Extract the (X, Y) coordinate from the center of the cell holding the provided text.  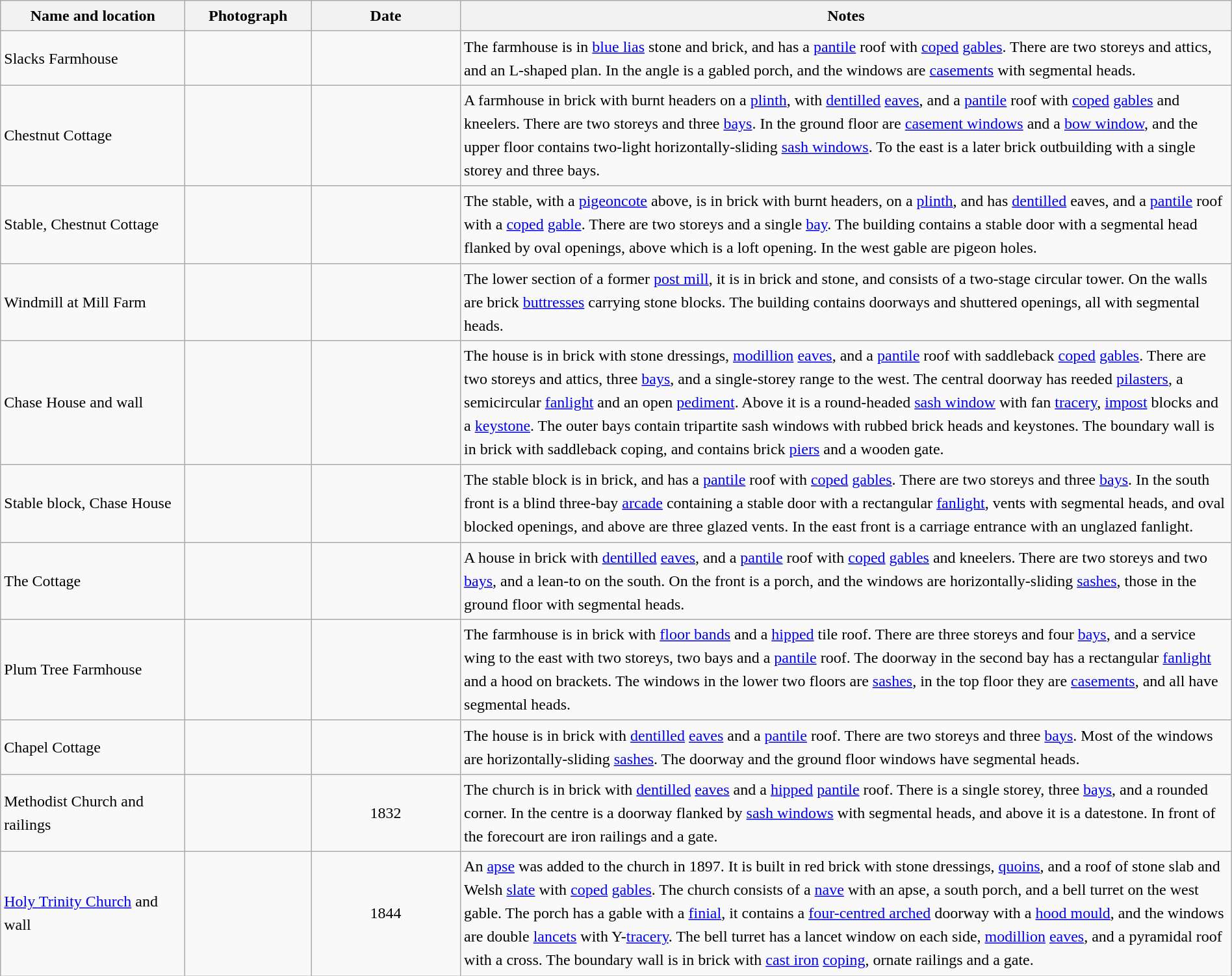
1844 (386, 914)
Chase House and wall (93, 403)
Chestnut Cottage (93, 135)
Holy Trinity Church and wall (93, 914)
Photograph (248, 16)
Date (386, 16)
Slacks Farmhouse (93, 58)
1832 (386, 812)
Notes (846, 16)
Windmill at Mill Farm (93, 302)
Plum Tree Farmhouse (93, 669)
Stable, Chestnut Cottage (93, 225)
Chapel Cottage (93, 747)
The Cottage (93, 581)
Name and location (93, 16)
Methodist Church and railings (93, 812)
Stable block, Chase House (93, 503)
